Scan for the cell matching the given text and deliver its (x, y) coordinate at center. 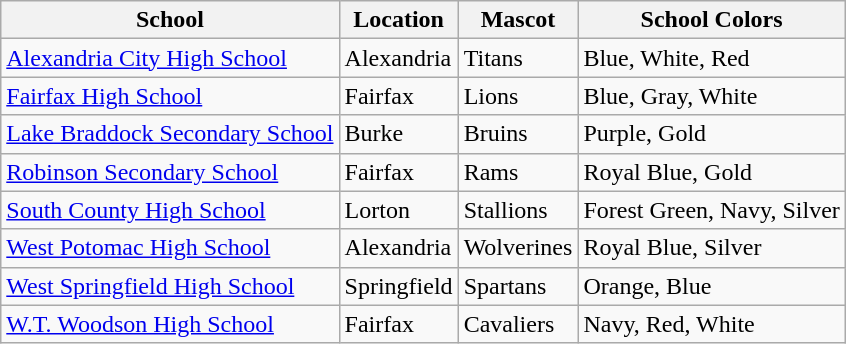
Cavaliers (518, 324)
Location (398, 20)
W.T. Woodson High School (170, 324)
Springfield (398, 286)
Spartans (518, 286)
Blue, White, Red (712, 58)
Fairfax High School (170, 96)
Robinson Secondary School (170, 172)
Orange, Blue (712, 286)
Purple, Gold (712, 134)
Stallions (518, 210)
Blue, Gray, White (712, 96)
Mascot (518, 20)
West Springfield High School (170, 286)
Wolverines (518, 248)
School Colors (712, 20)
Titans (518, 58)
Lake Braddock Secondary School (170, 134)
Bruins (518, 134)
Navy, Red, White (712, 324)
Burke (398, 134)
Alexandria City High School (170, 58)
South County High School (170, 210)
Lorton (398, 210)
Royal Blue, Gold (712, 172)
Royal Blue, Silver (712, 248)
Rams (518, 172)
Forest Green, Navy, Silver (712, 210)
West Potomac High School (170, 248)
School (170, 20)
Lions (518, 96)
